Locate the cell with the specified text and output its [X, Y] center coordinate. 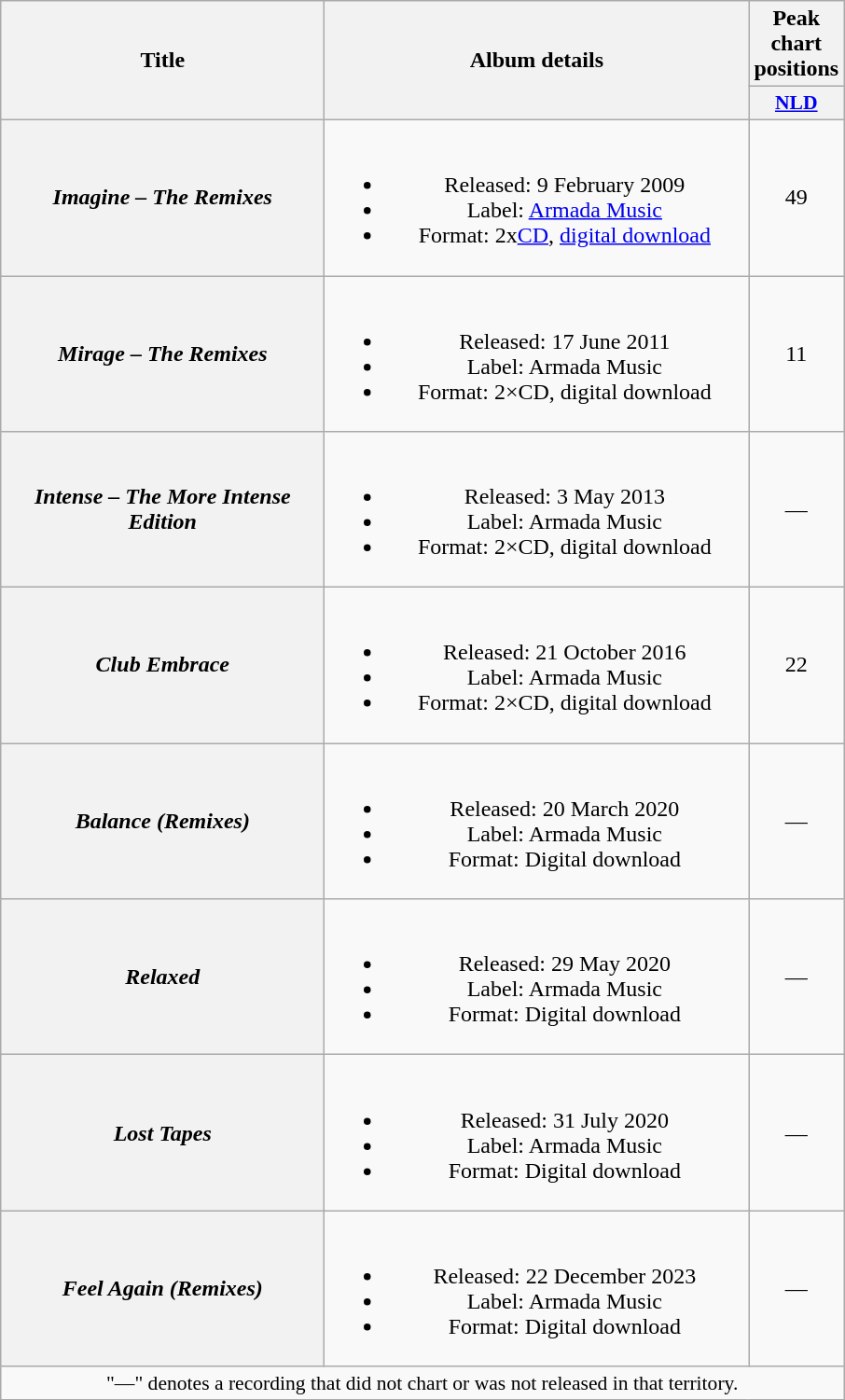
11 [797, 354]
Released: 31 July 2020Label: Armada MusicFormat: Digital download [537, 1132]
Relaxed [162, 977]
Released: 22 December 2023Label: Armada MusicFormat: Digital download [537, 1289]
Released: 20 March 2020Label: Armada MusicFormat: Digital download [537, 821]
Intense – The More Intense Edition [162, 509]
"—" denotes a recording that did not chart or was not released in that territory. [422, 1383]
Club Embrace [162, 666]
Feel Again (Remixes) [162, 1289]
Title [162, 61]
Balance (Remixes) [162, 821]
Album details [537, 61]
Released: 9 February 2009Label: Armada MusicFormat: 2xCD, digital download [537, 198]
NLD [797, 104]
Released: 29 May 2020Label: Armada MusicFormat: Digital download [537, 977]
Released: 21 October 2016Label: Armada MusicFormat: 2×CD, digital download [537, 666]
Imagine – The Remixes [162, 198]
Released: 17 June 2011Label: Armada MusicFormat: 2×CD, digital download [537, 354]
Released: 3 May 2013Label: Armada MusicFormat: 2×CD, digital download [537, 509]
22 [797, 666]
Mirage – The Remixes [162, 354]
Lost Tapes [162, 1132]
49 [797, 198]
Peak chart positions [797, 44]
